Provide the [X, Y] coordinate of the cell's center where the given text is located.  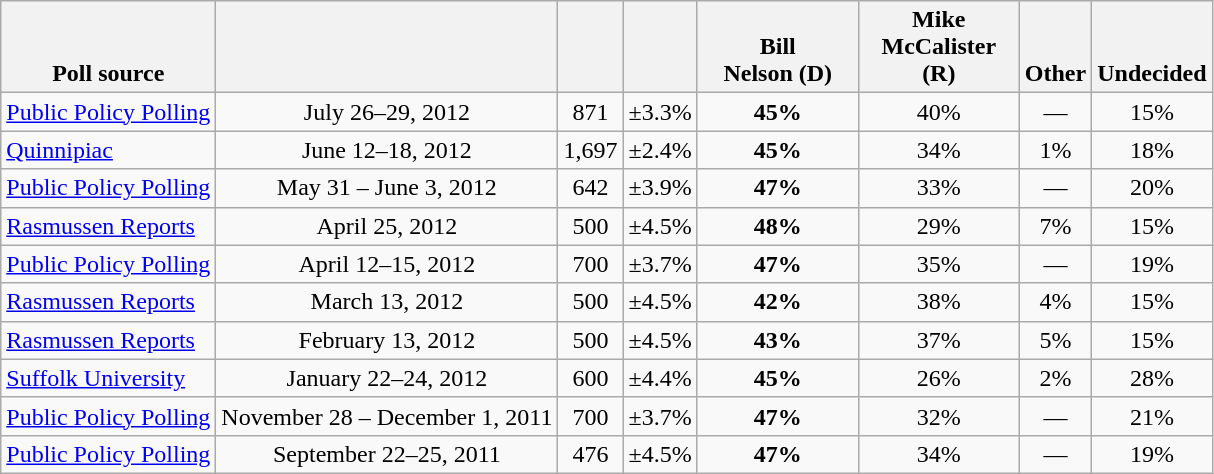
476 [590, 454]
April 12–15, 2012 [387, 264]
43% [778, 340]
±3.9% [660, 188]
871 [590, 112]
Poll source [108, 47]
37% [938, 340]
September 22–25, 2011 [387, 454]
±4.4% [660, 378]
1,697 [590, 150]
May 31 – June 3, 2012 [387, 188]
600 [590, 378]
48% [778, 226]
July 26–29, 2012 [387, 112]
Undecided [1152, 47]
MikeMcCalister (R) [938, 47]
January 22–24, 2012 [387, 378]
5% [1055, 340]
42% [778, 302]
18% [1152, 150]
April 25, 2012 [387, 226]
26% [938, 378]
40% [938, 112]
4% [1055, 302]
November 28 – December 1, 2011 [387, 416]
35% [938, 264]
38% [938, 302]
7% [1055, 226]
Quinnipiac [108, 150]
33% [938, 188]
Other [1055, 47]
Suffolk University [108, 378]
28% [1152, 378]
29% [938, 226]
±2.4% [660, 150]
2% [1055, 378]
March 13, 2012 [387, 302]
642 [590, 188]
February 13, 2012 [387, 340]
21% [1152, 416]
20% [1152, 188]
32% [938, 416]
±3.3% [660, 112]
BillNelson (D) [778, 47]
June 12–18, 2012 [387, 150]
1% [1055, 150]
